Find where the given text appears and provide that cell's center as [x, y] coordinate. 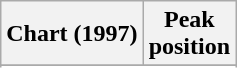
Peakposition [189, 34]
Chart (1997) [72, 34]
